Locate the cell with the specified text and output its [x, y] center coordinate. 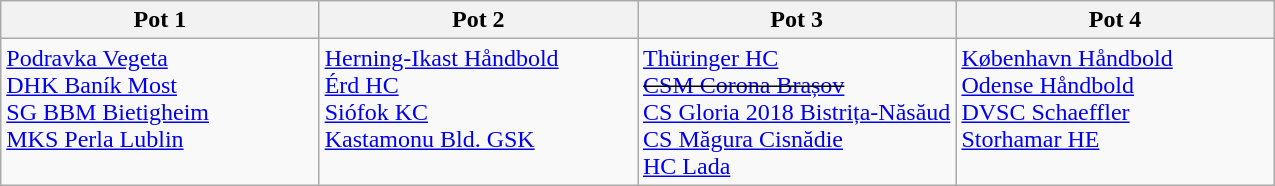
København Håndbold Odense Håndbold DVSC Schaeffler Storhamar HE [1115, 112]
Herning-Ikast Håndbold Érd HC Siófok KC Kastamonu Bld. GSK [478, 112]
Pot 3 [797, 20]
Pot 4 [1115, 20]
Podravka Vegeta DHK Baník Most SG BBM Bietigheim MKS Perla Lublin [160, 112]
Pot 1 [160, 20]
Thüringer HC CSM Corona Brașov CS Gloria 2018 Bistrița-Năsăud CS Măgura Cisnădie HC Lada [797, 112]
Pot 2 [478, 20]
